Find where the given text appears and provide that cell's center as [x, y] coordinate. 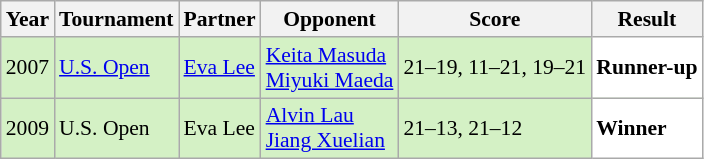
Alvin Lau Jiang Xuelian [330, 128]
2007 [28, 68]
Tournament [116, 19]
Runner-up [646, 68]
Partner [220, 19]
21–19, 11–21, 19–21 [494, 68]
Result [646, 19]
Keita Masuda Miyuki Maeda [330, 68]
Winner [646, 128]
2009 [28, 128]
Opponent [330, 19]
Score [494, 19]
Year [28, 19]
21–13, 21–12 [494, 128]
